Provide the (X, Y) coordinate of the cell's center where the given text is located.  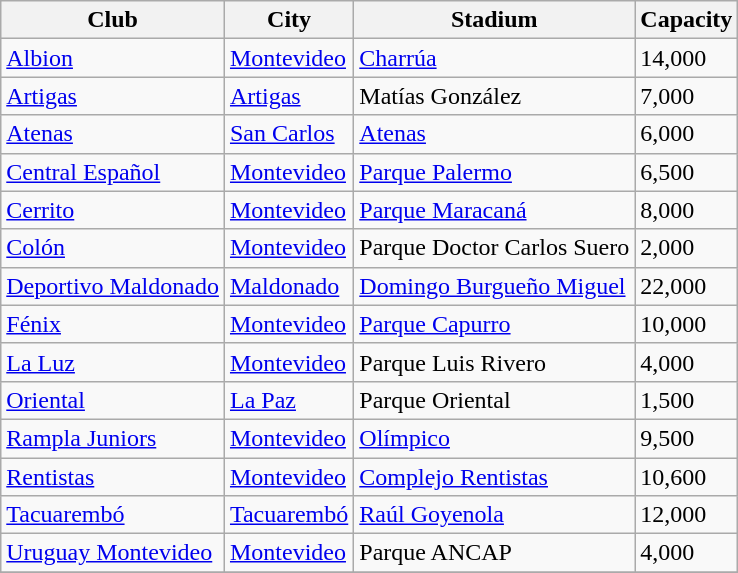
Parque Maracaná (494, 210)
7,000 (686, 96)
Olímpico (494, 438)
Capacity (686, 20)
Matías González (494, 96)
Rampla Juniors (113, 438)
8,000 (686, 210)
Club (113, 20)
14,000 (686, 58)
2,000 (686, 248)
10,600 (686, 477)
La Luz (113, 362)
9,500 (686, 438)
City (288, 20)
La Paz (288, 400)
Parque Capurro (494, 324)
6,000 (686, 134)
Raúl Goyenola (494, 515)
Stadium (494, 20)
Complejo Rentistas (494, 477)
Deportivo Maldonado (113, 286)
Oriental (113, 400)
Maldonado (288, 286)
12,000 (686, 515)
Albion (113, 58)
Colón (113, 248)
Parque Palermo (494, 172)
Parque Doctor Carlos Suero (494, 248)
Domingo Burgueño Miguel (494, 286)
San Carlos (288, 134)
Parque Oriental (494, 400)
Parque Luis Rivero (494, 362)
Central Español (113, 172)
22,000 (686, 286)
Uruguay Montevideo (113, 553)
Parque ANCAP (494, 553)
10,000 (686, 324)
Rentistas (113, 477)
1,500 (686, 400)
Fénix (113, 324)
6,500 (686, 172)
Cerrito (113, 210)
Charrúa (494, 58)
